For the text-containing cell, return its midpoint in (X, Y) coordinate format. 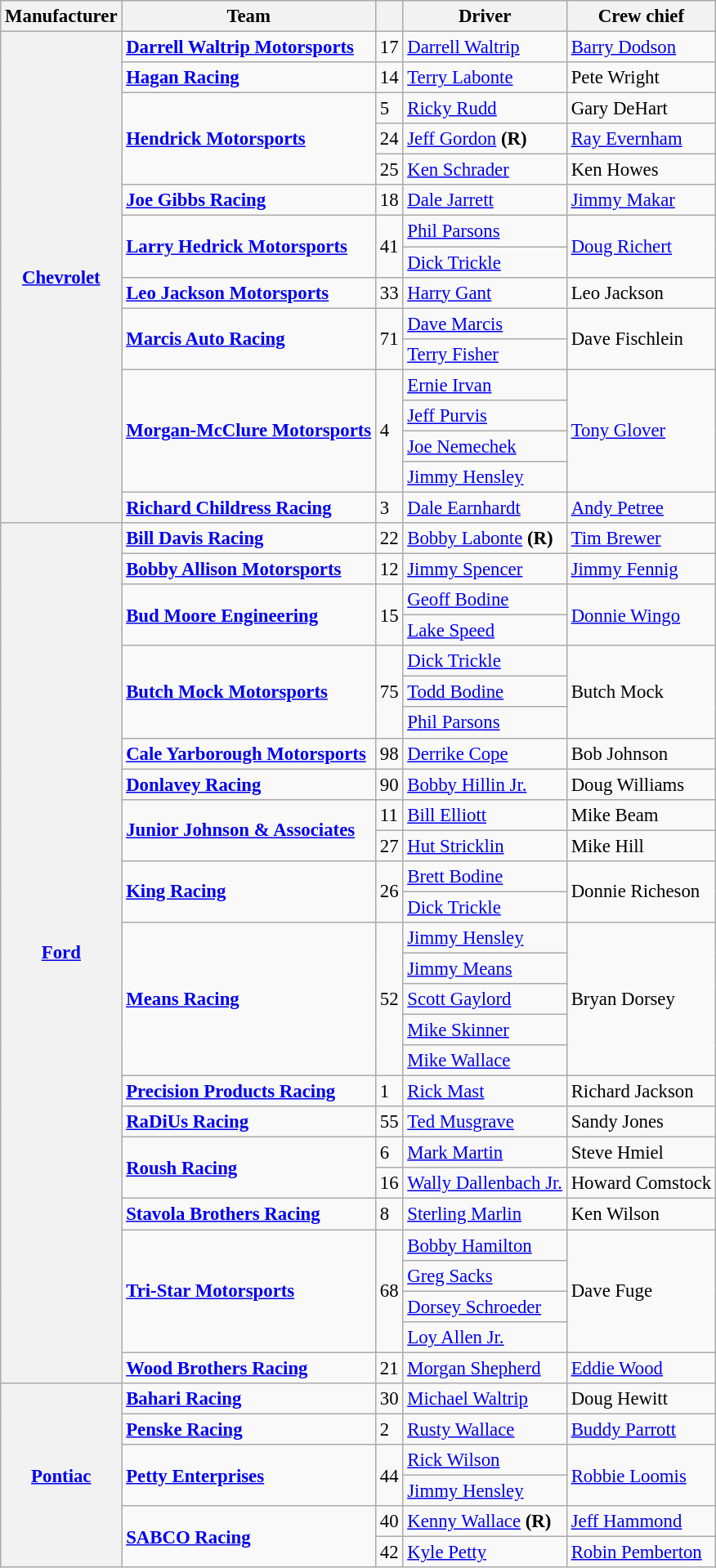
Dave Fuge (641, 1291)
Tim Brewer (641, 538)
2 (389, 1429)
Wally Dallenbach Jr. (485, 1184)
42 (389, 1552)
Howard Comstock (641, 1184)
17 (389, 47)
Derrike Cope (485, 753)
Crew chief (641, 16)
Eddie Wood (641, 1368)
1 (389, 1092)
Bobby Hamilton (485, 1245)
55 (389, 1122)
Pontiac (61, 1476)
6 (389, 1153)
Bobby Allison Motorsports (248, 570)
Ray Evernham (641, 139)
40 (389, 1521)
Barry Dodson (641, 47)
Chevrolet (61, 278)
Darrell Waltrip Motorsports (248, 47)
SABCO Racing (248, 1536)
Doug Williams (641, 784)
RaDiUs Racing (248, 1122)
90 (389, 784)
11 (389, 815)
Cale Yarborough Motorsports (248, 753)
Means Racing (248, 999)
Joe Gibbs Racing (248, 200)
Marcis Auto Racing (248, 338)
Dave Marcis (485, 324)
4 (389, 431)
Ernie Irvan (485, 385)
Jimmy Makar (641, 200)
Bob Johnson (641, 753)
Darrell Waltrip (485, 47)
75 (389, 691)
Harry Gant (485, 293)
12 (389, 570)
Kenny Wallace (R) (485, 1521)
68 (389, 1291)
Rick Mast (485, 1092)
Richard Jackson (641, 1092)
Tri-Star Motorsports (248, 1291)
Jimmy Fennig (641, 570)
Manufacturer (61, 16)
71 (389, 338)
24 (389, 139)
Mike Beam (641, 815)
5 (389, 109)
Bud Moore Engineering (248, 614)
Loy Allen Jr. (485, 1337)
Jimmy Means (485, 968)
Ken Schrader (485, 170)
Hut Stricklin (485, 846)
Jimmy Spencer (485, 570)
Jeff Hammond (641, 1521)
Mike Wallace (485, 1061)
Jeff Gordon (R) (485, 139)
Ken Howes (641, 170)
Donlavey Racing (248, 784)
Terry Fisher (485, 354)
Todd Bodine (485, 692)
14 (389, 78)
King Racing (248, 892)
Ricky Rudd (485, 109)
Andy Petree (641, 507)
Kyle Petty (485, 1552)
22 (389, 538)
Ken Wilson (641, 1214)
Doug Richert (641, 247)
Lake Speed (485, 631)
Leo Jackson Motorsports (248, 293)
Penske Racing (248, 1429)
Bryan Dorsey (641, 999)
Buddy Parrott (641, 1429)
Stavola Brothers Racing (248, 1214)
Pete Wright (641, 78)
Terry Labonte (485, 78)
30 (389, 1399)
Ted Musgrave (485, 1122)
Junior Johnson & Associates (248, 830)
Joe Nemechek (485, 446)
Scott Gaylord (485, 999)
Bahari Racing (248, 1399)
Tony Glover (641, 431)
41 (389, 247)
Precision Products Racing (248, 1092)
Hendrick Motorsports (248, 139)
Donnie Wingo (641, 614)
Butch Mock (641, 691)
Ford (61, 953)
98 (389, 753)
15 (389, 614)
Mark Martin (485, 1153)
Richard Childress Racing (248, 507)
Robbie Loomis (641, 1476)
Hagan Racing (248, 78)
Morgan-McClure Motorsports (248, 431)
Greg Sacks (485, 1275)
Morgan Shepherd (485, 1368)
Bill Elliott (485, 815)
Jeff Purvis (485, 416)
Butch Mock Motorsports (248, 691)
Rusty Wallace (485, 1429)
Steve Hmiel (641, 1153)
Rick Wilson (485, 1460)
Robin Pemberton (641, 1552)
Doug Hewitt (641, 1399)
Dorsey Schroeder (485, 1307)
16 (389, 1184)
Dale Earnhardt (485, 507)
Sterling Marlin (485, 1214)
25 (389, 170)
Dale Jarrett (485, 200)
Michael Waltrip (485, 1399)
Team (248, 16)
Bobby Labonte (R) (485, 538)
Wood Brothers Racing (248, 1368)
Larry Hedrick Motorsports (248, 247)
Brett Bodine (485, 877)
Sandy Jones (641, 1122)
18 (389, 200)
Bobby Hillin Jr. (485, 784)
52 (389, 999)
33 (389, 293)
Mike Hill (641, 846)
Driver (485, 16)
3 (389, 507)
Leo Jackson (641, 293)
Roush Racing (248, 1168)
26 (389, 892)
44 (389, 1476)
Gary DeHart (641, 109)
Mike Skinner (485, 1030)
Petty Enterprises (248, 1476)
21 (389, 1368)
8 (389, 1214)
Geoff Bodine (485, 600)
Donnie Richeson (641, 892)
27 (389, 846)
Dave Fischlein (641, 338)
Bill Davis Racing (248, 538)
